Find where the given text appears and provide that cell's center as [x, y] coordinate. 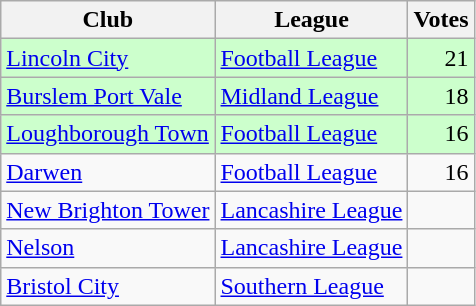
Darwen [108, 172]
Club [108, 20]
Loughborough Town [108, 134]
Southern League [312, 286]
Midland League [312, 96]
Bristol City [108, 286]
Lincoln City [108, 58]
Burslem Port Vale [108, 96]
21 [441, 58]
18 [441, 96]
Nelson [108, 248]
New Brighton Tower [108, 210]
League [312, 20]
Votes [441, 20]
